Capture the cell that displays the provided text and extract its (x, y) central coordinate. 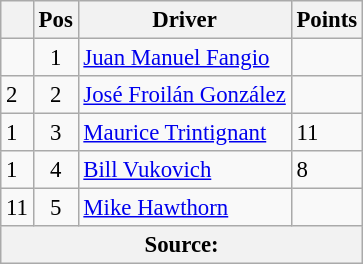
4 (56, 170)
José Froilán González (184, 95)
3 (56, 133)
Points (326, 20)
Maurice Trintignant (184, 133)
Pos (56, 20)
Juan Manuel Fangio (184, 58)
Source: (182, 245)
8 (326, 170)
Driver (184, 20)
Bill Vukovich (184, 170)
5 (56, 208)
Mike Hawthorn (184, 208)
